Pinpoint the cell where the given text exists, returning its [x, y] midpoint coordinate. 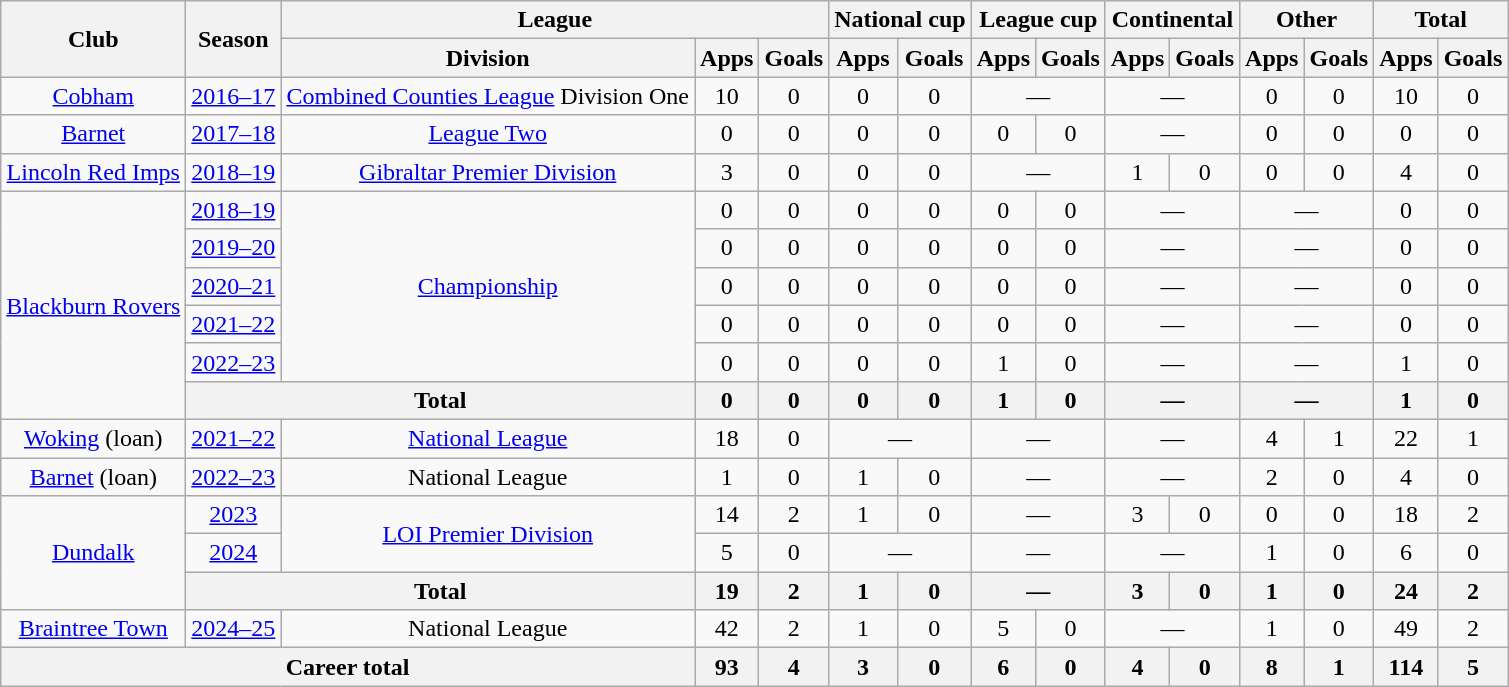
Career total [348, 667]
Blackburn Rovers [94, 305]
Club [94, 39]
Continental [1172, 20]
Barnet (loan) [94, 477]
22 [1406, 438]
14 [727, 515]
Season [234, 39]
Division [488, 58]
Championship [488, 286]
2019–20 [234, 248]
114 [1406, 667]
49 [1406, 629]
Braintree Town [94, 629]
Dundalk [94, 553]
Barnet [94, 134]
2024–25 [234, 629]
League cup [1038, 20]
2016–17 [234, 96]
8 [1272, 667]
2017–18 [234, 134]
Other [1307, 20]
2023 [234, 515]
Cobham [94, 96]
National cup [900, 20]
19 [727, 591]
Lincoln Red Imps [94, 172]
Woking (loan) [94, 438]
42 [727, 629]
League Two [488, 134]
93 [727, 667]
Combined Counties League Division One [488, 96]
Gibraltar Premier Division [488, 172]
LOI Premier Division [488, 534]
2024 [234, 553]
24 [1406, 591]
League [555, 20]
2020–21 [234, 286]
